Output the [X, Y] coordinate of the center of the cell containing the given text.  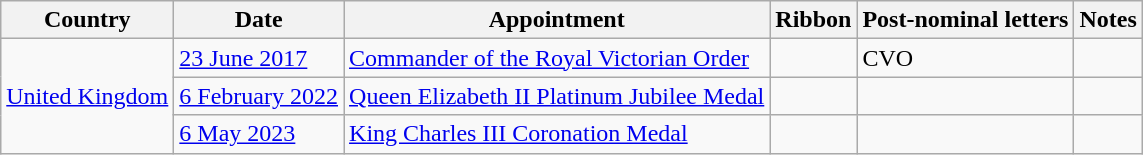
King Charles III Coronation Medal [557, 134]
6 February 2022 [259, 96]
Notes [1108, 20]
CVO [966, 58]
23 June 2017 [259, 58]
Ribbon [814, 20]
Date [259, 20]
Country [88, 20]
Post-nominal letters [966, 20]
Appointment [557, 20]
Commander of the Royal Victorian Order [557, 58]
6 May 2023 [259, 134]
Queen Elizabeth II Platinum Jubilee Medal [557, 96]
United Kingdom [88, 96]
